Extract the (X, Y) coordinate from the center of the cell holding the provided text.  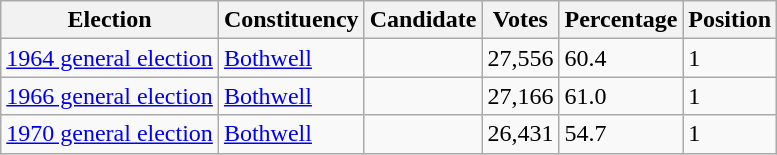
1970 general election (110, 134)
1964 general election (110, 58)
27,556 (520, 58)
Position (730, 20)
Election (110, 20)
54.7 (621, 134)
27,166 (520, 96)
Constituency (291, 20)
26,431 (520, 134)
Votes (520, 20)
1966 general election (110, 96)
Percentage (621, 20)
60.4 (621, 58)
Candidate (423, 20)
61.0 (621, 96)
